Find where the given text appears and provide that cell's center as (x, y) coordinate. 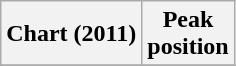
Peakposition (188, 34)
Chart (2011) (72, 34)
